Provide the [x, y] coordinate of the cell's center where the given text is located.  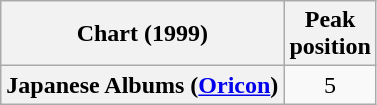
Chart (1999) [142, 34]
Peakposition [330, 34]
5 [330, 85]
Japanese Albums (Oricon) [142, 85]
